Pinpoint the cell where the given text exists, returning its (x, y) midpoint coordinate. 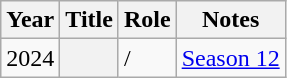
Season 12 (230, 58)
Title (90, 20)
Year (30, 20)
Role (147, 20)
/ (147, 58)
2024 (30, 58)
Notes (230, 20)
